Provide the (X, Y) coordinate of the cell's center where the given text is located.  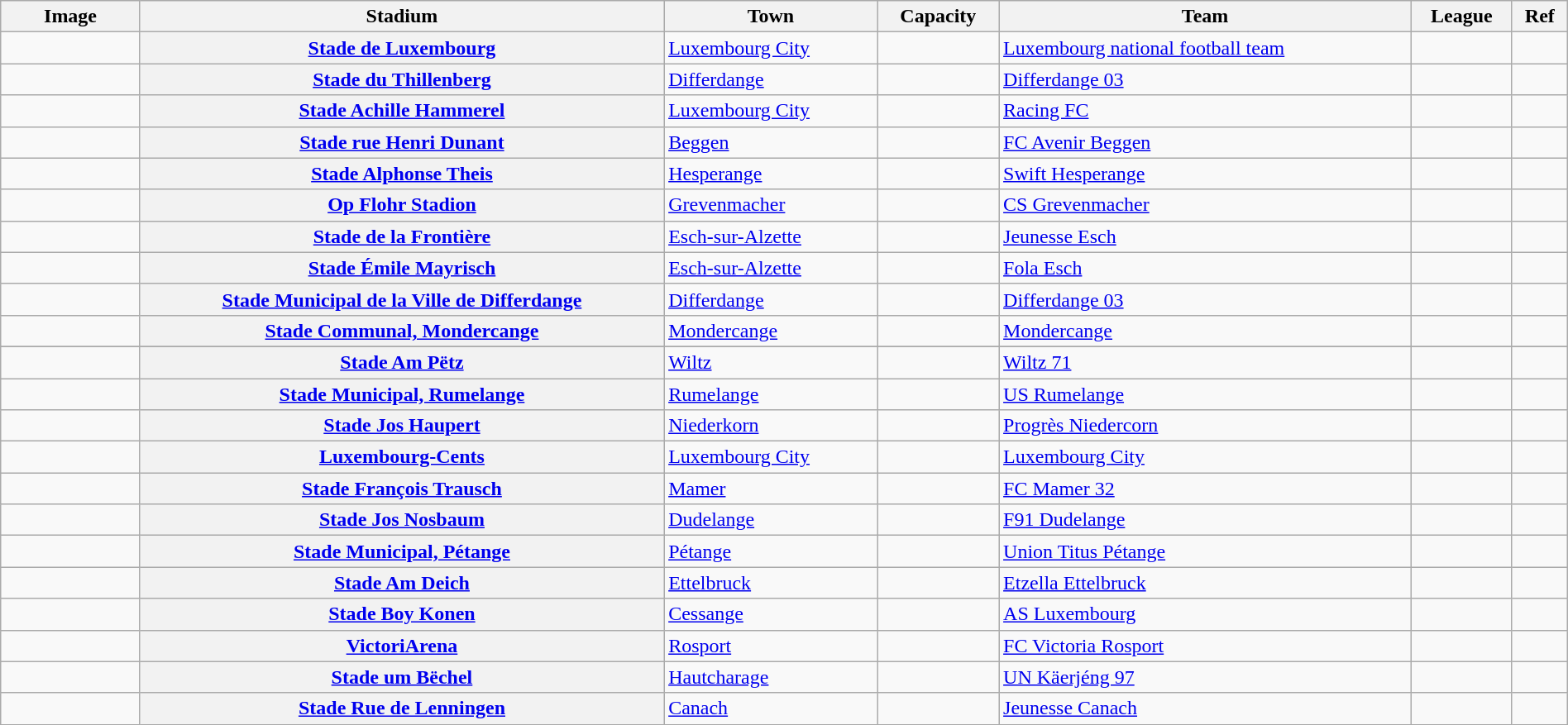
Stade Municipal de la Ville de Differdange (402, 299)
Ref (1540, 17)
Canach (771, 708)
Stade Émile Mayrisch (402, 268)
Team (1206, 17)
League (1462, 17)
US Rumelange (1206, 394)
Stade Am Deich (402, 583)
AS Luxembourg (1206, 614)
Rumelange (771, 394)
Stadium (402, 17)
Fola Esch (1206, 268)
Stade de la Frontière (402, 236)
Stade du Thillenberg (402, 79)
Wiltz (771, 362)
Capacity (938, 17)
FC Avenir Beggen (1206, 142)
Stade Achille Hammerel (402, 111)
FC Mamer 32 (1206, 489)
Mamer (771, 489)
Stade Alphonse Theis (402, 174)
Stade de Luxembourg (402, 48)
Pétange (771, 551)
Progrès Niedercorn (1206, 426)
FC Victoria Rosport (1206, 646)
Racing FC (1206, 111)
Stade Am Pëtz (402, 362)
Stade Rue de Lenningen (402, 708)
Stade rue Henri Dunant (402, 142)
Grevenmacher (771, 205)
VictoriArena (402, 646)
Stade um Bëchel (402, 677)
Stade Jos Haupert (402, 426)
Union Titus Pétange (1206, 551)
Swift Hesperange (1206, 174)
Etzella Ettelbruck (1206, 583)
Luxembourg-Cents (402, 457)
Stade Boy Konen (402, 614)
CS Grevenmacher (1206, 205)
Hesperange (771, 174)
Jeunesse Canach (1206, 708)
Stade Municipal, Rumelange (402, 394)
Niederkorn (771, 426)
Ettelbruck (771, 583)
Cessange (771, 614)
Stade Jos Nosbaum (402, 520)
Stade Municipal, Pétange (402, 551)
Dudelange (771, 520)
Wiltz 71 (1206, 362)
Luxembourg national football team (1206, 48)
Jeunesse Esch (1206, 236)
F91 Dudelange (1206, 520)
Beggen (771, 142)
Stade Communal, Mondercange (402, 331)
Stade François Trausch (402, 489)
Rosport (771, 646)
UN Käerjéng 97 (1206, 677)
Town (771, 17)
Image (71, 17)
Hautcharage (771, 677)
Op Flohr Stadion (402, 205)
